For the text-containing cell, return its midpoint in [X, Y] coordinate format. 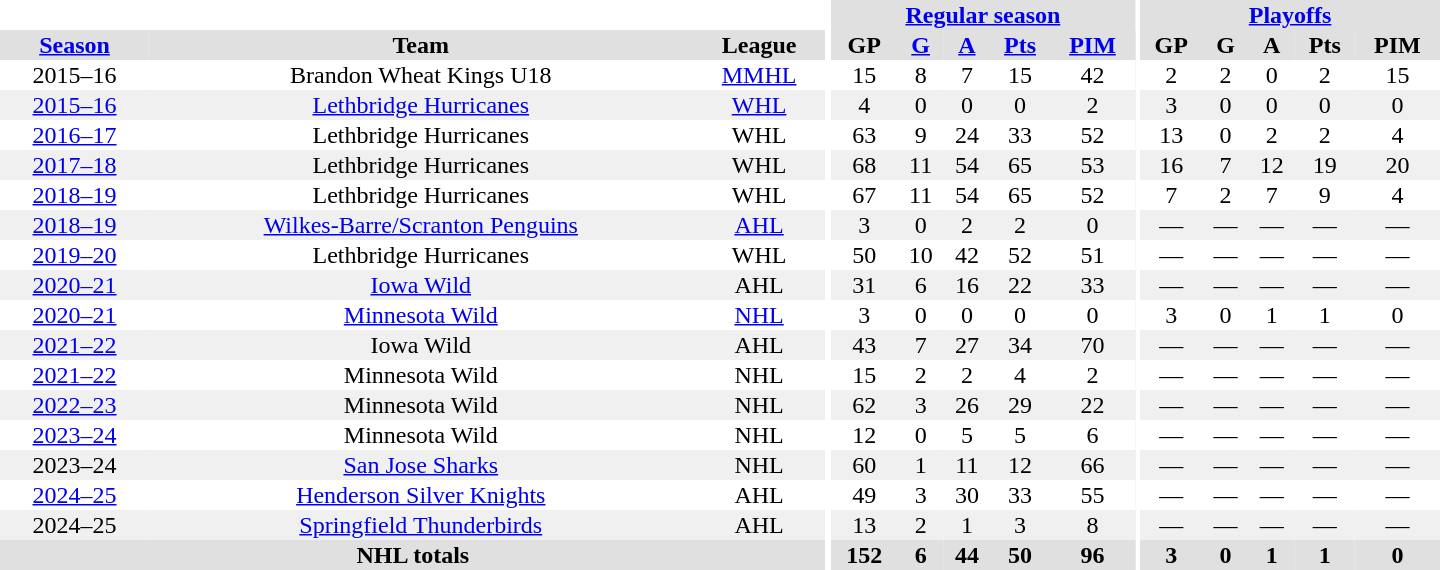
19 [1325, 165]
MMHL [760, 75]
Wilkes-Barre/Scranton Penguins [421, 225]
152 [864, 555]
55 [1092, 495]
2019–20 [74, 255]
60 [864, 465]
26 [967, 405]
Regular season [983, 15]
51 [1092, 255]
Playoffs [1290, 15]
NHL totals [413, 555]
Team [421, 45]
League [760, 45]
62 [864, 405]
43 [864, 345]
24 [967, 135]
Henderson Silver Knights [421, 495]
Springfield Thunderbirds [421, 525]
2016–17 [74, 135]
67 [864, 195]
68 [864, 165]
30 [967, 495]
34 [1020, 345]
27 [967, 345]
53 [1092, 165]
63 [864, 135]
2017–18 [74, 165]
2022–23 [74, 405]
San Jose Sharks [421, 465]
31 [864, 285]
49 [864, 495]
44 [967, 555]
70 [1092, 345]
66 [1092, 465]
Season [74, 45]
20 [1398, 165]
29 [1020, 405]
Brandon Wheat Kings U18 [421, 75]
10 [921, 255]
96 [1092, 555]
